Pinpoint the cell where the given text exists, returning its [X, Y] midpoint coordinate. 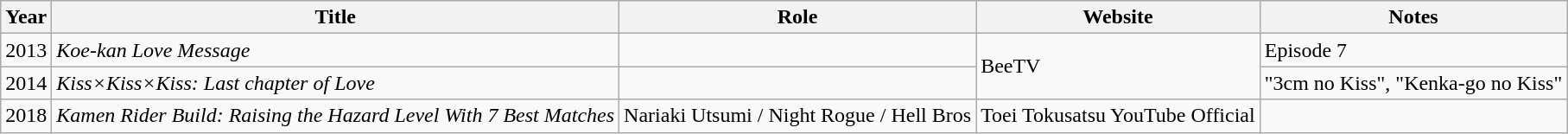
Nariaki Utsumi / Night Rogue / Hell Bros [798, 116]
"3cm no Kiss", "Kenka-go no Kiss" [1413, 83]
Website [1118, 17]
Title [335, 17]
Notes [1413, 17]
Koe-kan Love Message [335, 50]
2018 [26, 116]
BeeTV [1118, 67]
2014 [26, 83]
Toei Tokusatsu YouTube Official [1118, 116]
Year [26, 17]
Kiss×Kiss×Kiss: Last chapter of Love [335, 83]
2013 [26, 50]
Episode 7 [1413, 50]
Kamen Rider Build: Raising the Hazard Level With 7 Best Matches [335, 116]
Role [798, 17]
